Extract the [x, y] coordinate from the center of the cell holding the provided text.  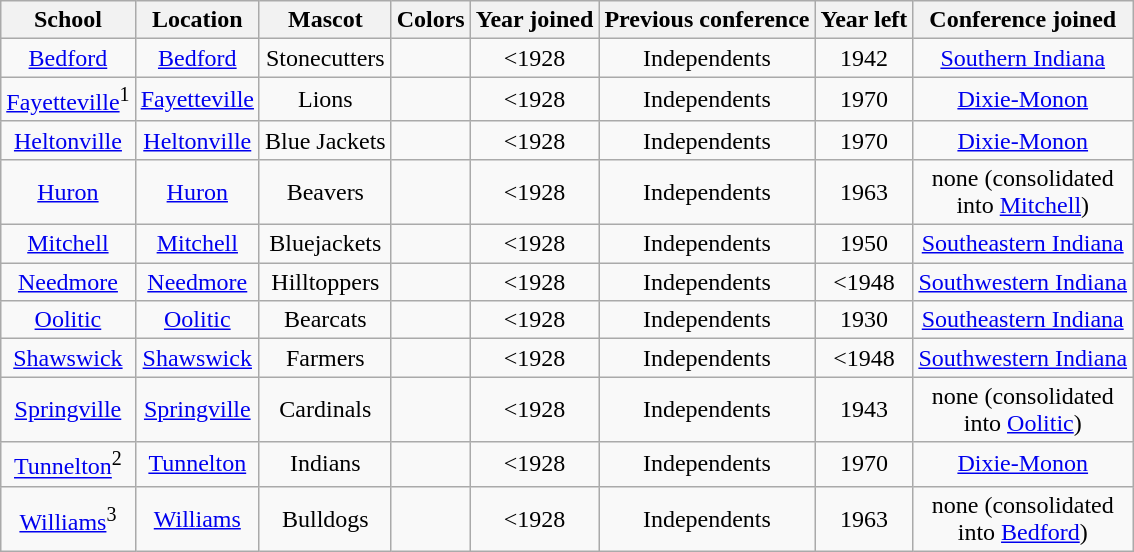
Cardinals [325, 410]
Lions [325, 100]
Year left [864, 20]
Farmers [325, 358]
1942 [864, 58]
Indians [325, 464]
Conference joined [1023, 20]
Bearcats [325, 320]
none (consolidatedinto Bedford) [1023, 518]
Year joined [534, 20]
Tunnelton [197, 464]
1950 [864, 244]
Bulldogs [325, 518]
Blue Jackets [325, 140]
School [68, 20]
Southern Indiana [1023, 58]
Beavers [325, 192]
Williams [197, 518]
Colors [430, 20]
Mascot [325, 20]
1930 [864, 320]
none (consolidatedinto Mitchell) [1023, 192]
Tunnelton2 [68, 464]
Previous conference [707, 20]
Williams3 [68, 518]
Location [197, 20]
Bluejackets [325, 244]
1943 [864, 410]
Stonecutters [325, 58]
none (consolidatedinto Oolitic) [1023, 410]
Hilltoppers [325, 282]
Fayetteville [197, 100]
Fayetteville1 [68, 100]
